Identify which cell holds the provided text, then report its [x, y] central coordinate. 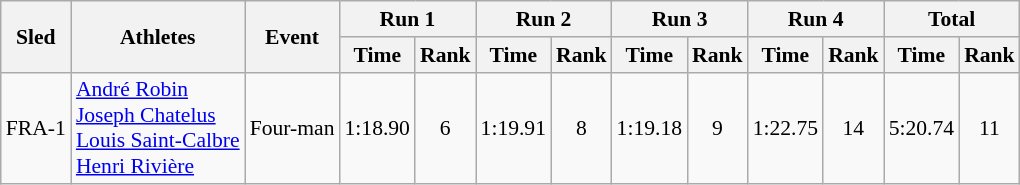
9 [718, 128]
Run 2 [544, 19]
Event [292, 36]
FRA-1 [36, 128]
Run 1 [407, 19]
Sled [36, 36]
Athletes [158, 36]
Four-man [292, 128]
5:20.74 [922, 128]
Run 4 [816, 19]
Run 3 [680, 19]
1:18.90 [376, 128]
1:19.91 [514, 128]
8 [582, 128]
11 [990, 128]
6 [446, 128]
1:22.75 [786, 128]
14 [854, 128]
1:19.18 [650, 128]
André RobinJoseph ChatelusLouis Saint-CalbreHenri Rivière [158, 128]
Total [952, 19]
